Return the [X, Y] coordinate for the center point of the cell that contains the specified text.  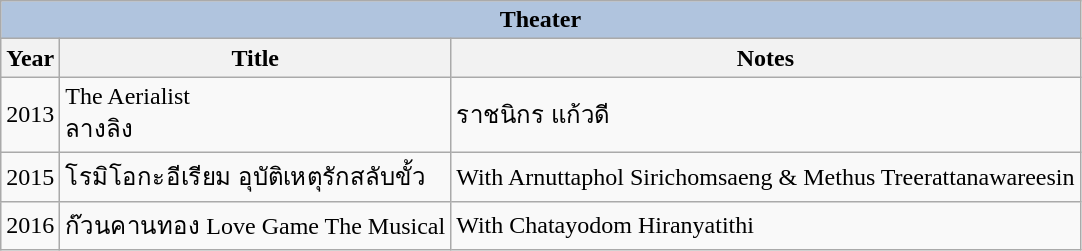
ราชนิกร แก้วดี [766, 115]
โรมิโอกะอีเรียม อุบัติเหตุรักสลับขั้ว [256, 176]
With Chatayodom Hiranyatithi [766, 226]
Year [30, 58]
ก๊วนคานทอง Love Game The Musical [256, 226]
2015 [30, 176]
2016 [30, 226]
2013 [30, 115]
With Arnuttaphol Sirichomsaeng & Methus Treerattanawareesin [766, 176]
Title [256, 58]
The Aerialistลางลิง [256, 115]
Theater [540, 20]
Notes [766, 58]
